For the text-containing cell, return its midpoint in (X, Y) coordinate format. 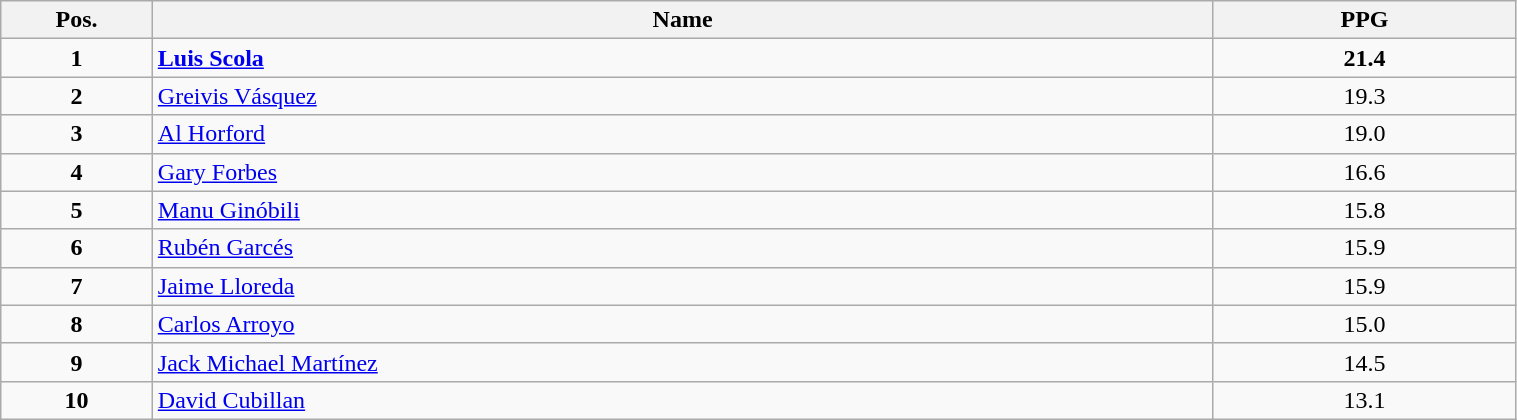
2 (77, 96)
Al Horford (682, 134)
David Cubillan (682, 400)
10 (77, 400)
5 (77, 210)
21.4 (1364, 58)
Luis Scola (682, 58)
8 (77, 324)
15.8 (1364, 210)
16.6 (1364, 172)
Greivis Vásquez (682, 96)
Manu Ginóbili (682, 210)
9 (77, 362)
Rubén Garcés (682, 248)
Name (682, 20)
Jaime Lloreda (682, 286)
6 (77, 248)
1 (77, 58)
3 (77, 134)
PPG (1364, 20)
19.0 (1364, 134)
7 (77, 286)
Gary Forbes (682, 172)
4 (77, 172)
13.1 (1364, 400)
14.5 (1364, 362)
15.0 (1364, 324)
Jack Michael Martínez (682, 362)
Pos. (77, 20)
19.3 (1364, 96)
Carlos Arroyo (682, 324)
